Return the (x, y) coordinate for the center point of the cell that contains the specified text.  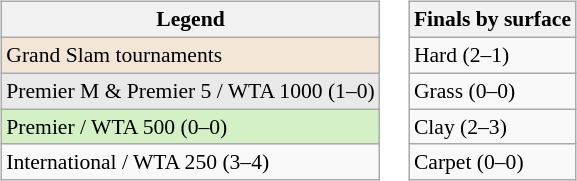
Legend (190, 20)
Clay (2–3) (492, 127)
International / WTA 250 (3–4) (190, 162)
Premier M & Premier 5 / WTA 1000 (1–0) (190, 91)
Grass (0–0) (492, 91)
Finals by surface (492, 20)
Grand Slam tournaments (190, 55)
Hard (2–1) (492, 55)
Premier / WTA 500 (0–0) (190, 127)
Carpet (0–0) (492, 162)
